Extract the [x, y] coordinate from the center of the cell holding the provided text.  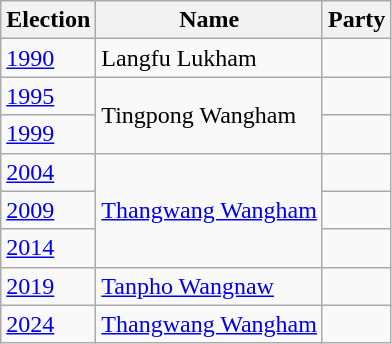
Name [210, 20]
Tingpong Wangham [210, 115]
Langfu Lukham [210, 58]
1990 [48, 58]
Tanpho Wangnaw [210, 286]
2024 [48, 324]
2004 [48, 172]
2019 [48, 286]
Election [48, 20]
2014 [48, 248]
1999 [48, 134]
2009 [48, 210]
Party [356, 20]
1995 [48, 96]
